Provide the [x, y] coordinate of the cell's center where the given text is located.  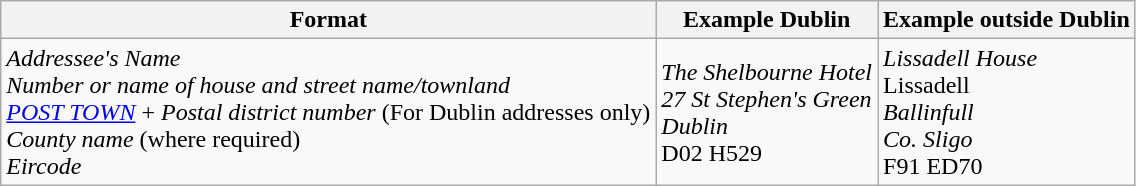
Format [328, 20]
Example outside Dublin [1007, 20]
Example Dublin [767, 20]
Lissadell HouseLissadellBallinfullCo. SligoF91 ED70 [1007, 112]
The Shelbourne Hotel27 St Stephen's GreenDublinD02 H529 [767, 112]
